From the cell containing the given text, extract its center point as (X, Y) coordinate. 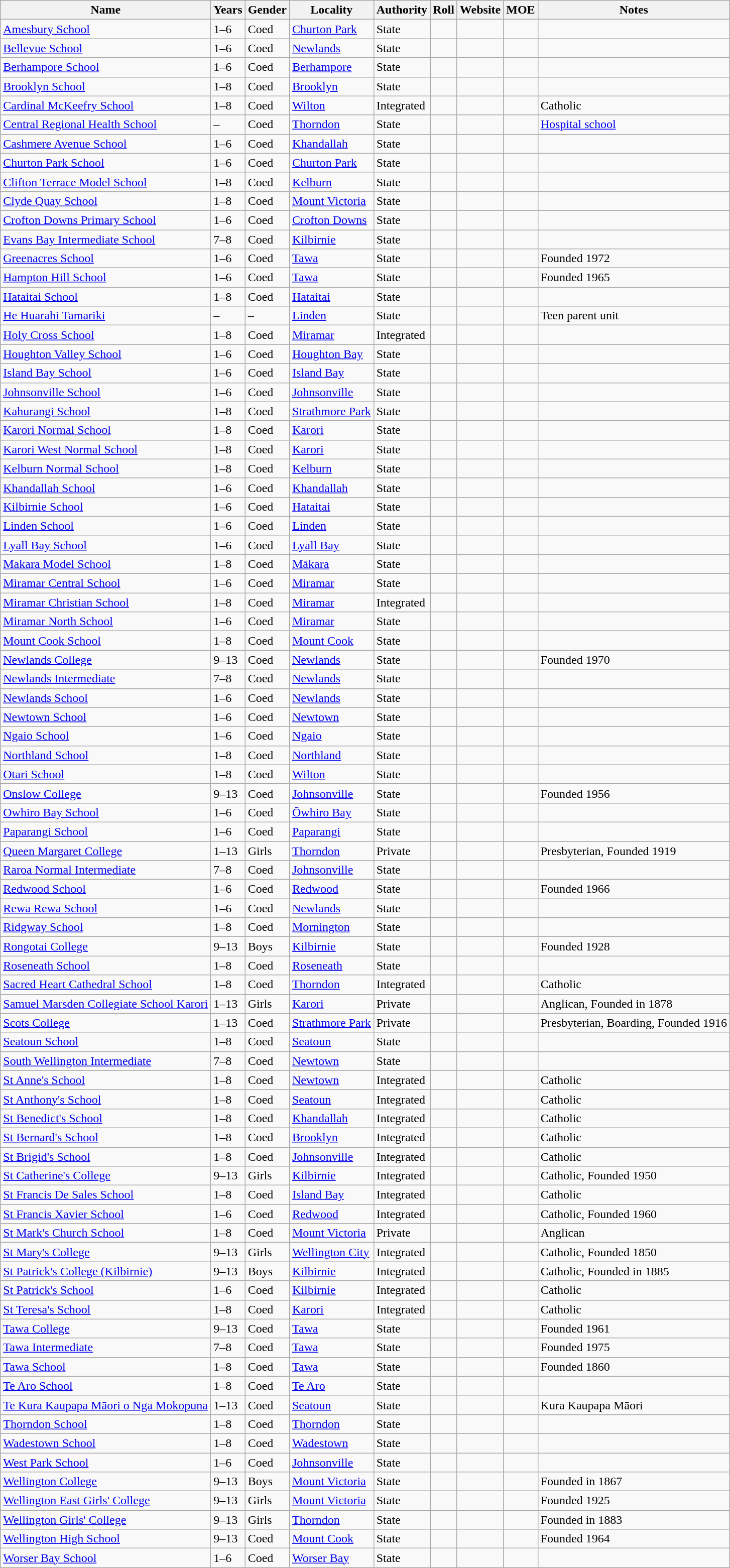
Redwood School (105, 889)
Wadestown School (105, 1443)
St Mark's Church School (105, 1233)
Website (480, 10)
Newtown School (105, 717)
Makara Model School (105, 564)
Crofton Downs Primary School (105, 220)
Paparangi (331, 831)
Seatoun School (105, 1042)
Queen Margaret College (105, 851)
Founded 1972 (634, 259)
Kahurangi School (105, 411)
South Wellington Intermediate (105, 1061)
St Francis De Sales School (105, 1195)
Teen parent unit (634, 316)
St Francis Xavier School (105, 1214)
Thorndon School (105, 1424)
Presbyterian, Boarding, Founded 1916 (634, 1023)
Notes (634, 10)
Authority (402, 10)
Wellington East Girls' College (105, 1501)
Founded 1964 (634, 1539)
Tawa Intermediate (105, 1348)
Sacred Heart Cathedral School (105, 985)
Bellevue School (105, 48)
Wellington College (105, 1482)
Northland School (105, 755)
Hospital school (634, 125)
Otari School (105, 774)
Founded 1925 (634, 1501)
St Patrick's School (105, 1290)
Gender (267, 10)
Khandallah School (105, 488)
Houghton Valley School (105, 354)
Te Aro (331, 1386)
Founded 1961 (634, 1329)
Catholic, Founded 1850 (634, 1252)
Founded 1860 (634, 1367)
Roseneath School (105, 966)
Catholic, Founded 1960 (634, 1214)
Anglican, Founded in 1878 (634, 1004)
Newlands Intermediate (105, 679)
He Huarahi Tamariki (105, 316)
Newlands College (105, 660)
Owhiro Bay School (105, 812)
Holy Cross School (105, 335)
Founded in 1883 (634, 1520)
Ngaio (331, 736)
Founded 1966 (634, 889)
Worser Bay School (105, 1558)
Presbyterian, Founded 1919 (634, 851)
Samuel Marsden Collegiate School Karori (105, 1004)
Wadestown (331, 1443)
Clyde Quay School (105, 201)
St Anthony's School (105, 1099)
Te Aro School (105, 1386)
Houghton Bay (331, 354)
Founded 1928 (634, 946)
Tawa School (105, 1367)
Berhampore (331, 67)
Rongotai College (105, 946)
Miramar Central School (105, 583)
St Benedict's School (105, 1118)
Central Regional Health School (105, 125)
Catholic, Founded 1950 (634, 1176)
Roseneath (331, 966)
Greenacres School (105, 259)
Scots College (105, 1023)
Churton Park School (105, 163)
Miramar North School (105, 622)
Anglican (634, 1233)
Ridgway School (105, 927)
St Bernard's School (105, 1137)
Rewa Rewa School (105, 908)
Lyall Bay School (105, 545)
Wellington City (331, 1252)
Ngaio School (105, 736)
Karori West Normal School (105, 449)
Miramar Christian School (105, 602)
Evans Bay Intermediate School (105, 239)
Brooklyn School (105, 86)
Founded 1965 (634, 278)
Mount Cook School (105, 641)
St Patrick's College (Kilbirnie) (105, 1271)
Kelburn Normal School (105, 468)
Northland (331, 755)
Wellington Girls' College (105, 1520)
Te Kura Kaupapa Māori o Nga Mokopuna (105, 1405)
Hampton Hill School (105, 278)
Kura Kaupapa Māori (634, 1405)
Cashmere Avenue School (105, 144)
Tawa College (105, 1329)
Berhampore School (105, 67)
Name (105, 10)
Locality (331, 10)
Catholic, Founded in 1885 (634, 1271)
Linden School (105, 526)
Wellington High School (105, 1539)
Hataitai School (105, 297)
Mākara (331, 564)
Crofton Downs (331, 220)
Amesbury School (105, 29)
Raroa Normal Intermediate (105, 870)
St Mary's College (105, 1252)
Roll (444, 10)
St Anne's School (105, 1080)
Lyall Bay (331, 545)
Cardinal McKeefry School (105, 105)
Founded 1970 (634, 660)
Johnsonville School (105, 392)
Kilbirnie School (105, 507)
St Brigid's School (105, 1156)
Paparangi School (105, 831)
Years (228, 10)
Onslow College (105, 793)
Karori Normal School (105, 430)
Worser Bay (331, 1558)
Mornington (331, 927)
MOE (521, 10)
St Catherine's College (105, 1176)
Ōwhiro Bay (331, 812)
St Teresa's School (105, 1309)
Founded in 1867 (634, 1482)
Clifton Terrace Model School (105, 182)
Newlands School (105, 698)
Founded 1956 (634, 793)
West Park School (105, 1463)
Founded 1975 (634, 1348)
Island Bay School (105, 373)
